Detect which cell encompasses the target text, then output its (X, Y) center coordinate. 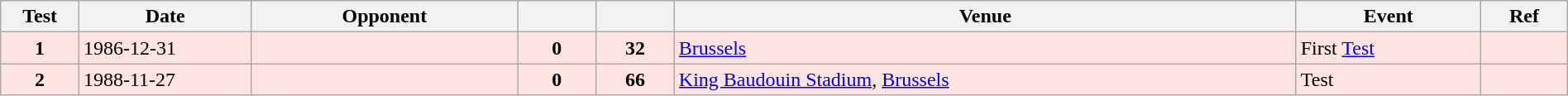
1986-12-31 (165, 48)
66 (635, 79)
King Baudouin Stadium, Brussels (985, 79)
1988-11-27 (165, 79)
Brussels (985, 48)
Ref (1525, 17)
First Test (1388, 48)
Opponent (385, 17)
1 (40, 48)
32 (635, 48)
Venue (985, 17)
2 (40, 79)
Event (1388, 17)
Date (165, 17)
